For the text-containing cell, return its midpoint in (x, y) coordinate format. 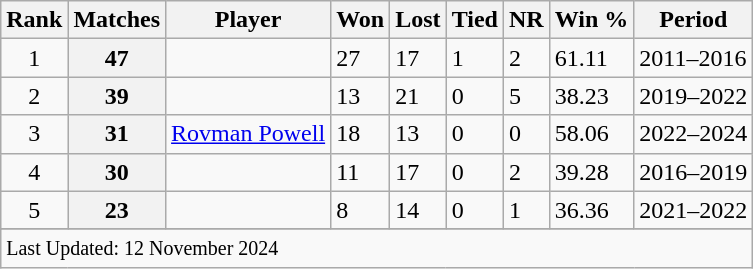
2022–2024 (694, 134)
38.23 (592, 96)
3 (34, 134)
Player (248, 20)
39.28 (592, 172)
18 (360, 134)
Last Updated: 12 November 2024 (377, 248)
4 (34, 172)
2016–2019 (694, 172)
23 (117, 210)
39 (117, 96)
31 (117, 134)
2021–2022 (694, 210)
Matches (117, 20)
NR (526, 20)
Won (360, 20)
2019–2022 (694, 96)
Lost (418, 20)
21 (418, 96)
Win % (592, 20)
36.36 (592, 210)
61.11 (592, 58)
Period (694, 20)
11 (360, 172)
Tied (474, 20)
30 (117, 172)
Rank (34, 20)
8 (360, 210)
Rovman Powell (248, 134)
14 (418, 210)
2011–2016 (694, 58)
47 (117, 58)
58.06 (592, 134)
27 (360, 58)
